Pinpoint the cell where the given text exists, returning its (X, Y) midpoint coordinate. 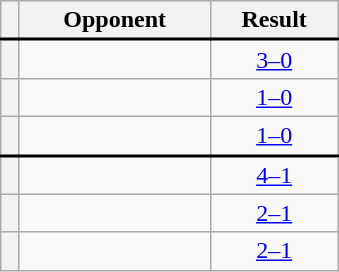
4–1 (274, 174)
Opponent (114, 20)
3–0 (274, 60)
Result (274, 20)
